Return the [X, Y] coordinate for the center point of the cell that contains the specified text.  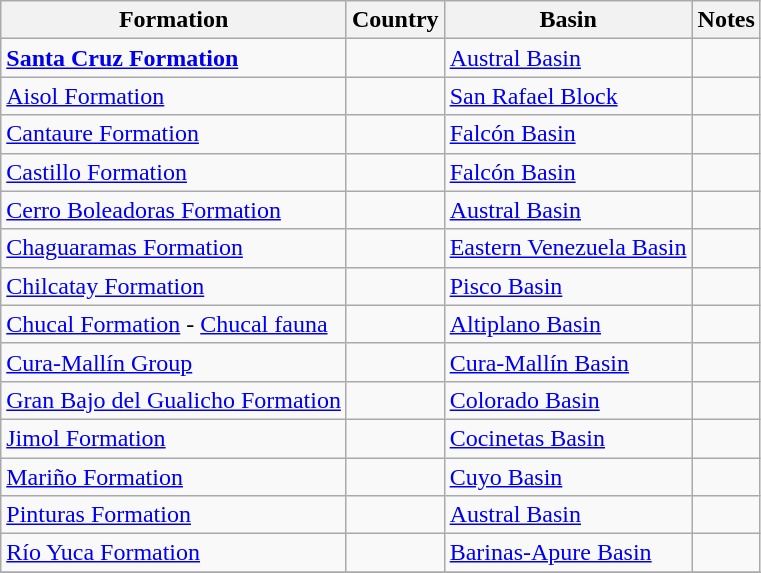
Pinturas Formation [174, 515]
Mariño Formation [174, 477]
Pisco Basin [568, 286]
Barinas-Apure Basin [568, 553]
Basin [568, 20]
Colorado Basin [568, 400]
Chaguaramas Formation [174, 248]
Santa Cruz Formation [174, 58]
Chucal Formation - Chucal fauna [174, 324]
Cura-Mallín Group [174, 362]
Eastern Venezuela Basin [568, 248]
Altiplano Basin [568, 324]
Cantaure Formation [174, 134]
Jimol Formation [174, 438]
Aisol Formation [174, 96]
Cerro Boleadoras Formation [174, 210]
Notes [726, 20]
Gran Bajo del Gualicho Formation [174, 400]
Castillo Formation [174, 172]
Río Yuca Formation [174, 553]
Chilcatay Formation [174, 286]
Cuyo Basin [568, 477]
Cocinetas Basin [568, 438]
San Rafael Block [568, 96]
Cura-Mallín Basin [568, 362]
Formation [174, 20]
Country [395, 20]
